From the cell containing the given text, extract its center point as (X, Y) coordinate. 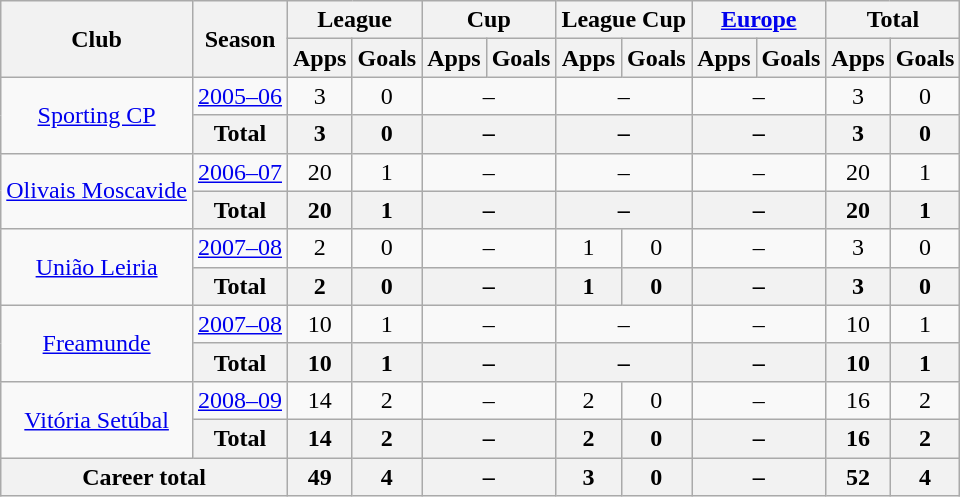
2005–06 (240, 96)
2006–07 (240, 172)
Season (240, 39)
Sporting CP (97, 115)
Vitória Setúbal (97, 419)
União Leiria (97, 267)
Cup (489, 20)
Freamunde (97, 343)
Olivais Moscavide (97, 191)
2008–09 (240, 400)
Club (97, 39)
49 (320, 477)
League (355, 20)
52 (858, 477)
Career total (144, 477)
League Cup (624, 20)
Europe (759, 20)
